Pinpoint the cell where the given text exists, returning its [X, Y] midpoint coordinate. 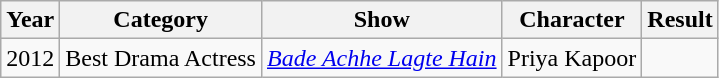
Show [382, 20]
Year [30, 20]
Bade Achhe Lagte Hain [382, 58]
Result [680, 20]
Category [161, 20]
Character [572, 20]
Best Drama Actress [161, 58]
2012 [30, 58]
Priya Kapoor [572, 58]
